Extract the (X, Y) coordinate from the center of the cell holding the provided text.  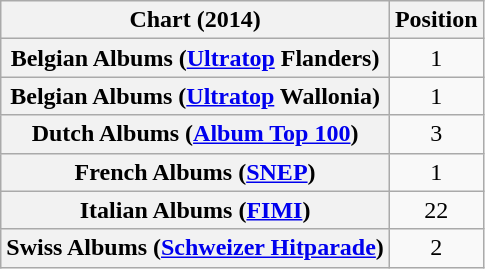
Italian Albums (FIMI) (196, 210)
Swiss Albums (Schweizer Hitparade) (196, 248)
Chart (2014) (196, 20)
Dutch Albums (Album Top 100) (196, 134)
Belgian Albums (Ultratop Flanders) (196, 58)
2 (436, 248)
French Albums (SNEP) (196, 172)
22 (436, 210)
Position (436, 20)
Belgian Albums (Ultratop Wallonia) (196, 96)
3 (436, 134)
